Capture the cell that displays the provided text and extract its [X, Y] central coordinate. 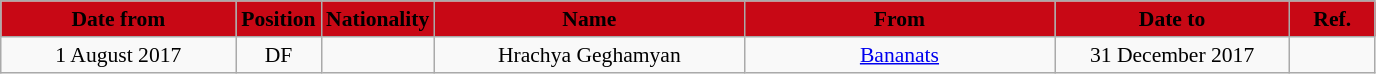
Nationality [378, 19]
Date to [1172, 19]
Bananats [899, 55]
31 December 2017 [1172, 55]
Hrachya Geghamyan [589, 55]
1 August 2017 [118, 55]
Date from [118, 19]
From [899, 19]
Ref. [1332, 19]
DF [278, 55]
Position [278, 19]
Name [589, 19]
